Pinpoint the cell where the given text exists, returning its [X, Y] midpoint coordinate. 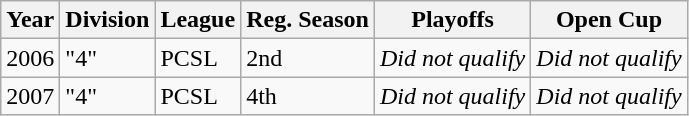
2006 [30, 58]
Playoffs [452, 20]
League [198, 20]
4th [308, 96]
Year [30, 20]
2nd [308, 58]
Division [108, 20]
Open Cup [609, 20]
2007 [30, 96]
Reg. Season [308, 20]
